Extract the [x, y] coordinate from the center of the cell holding the provided text.  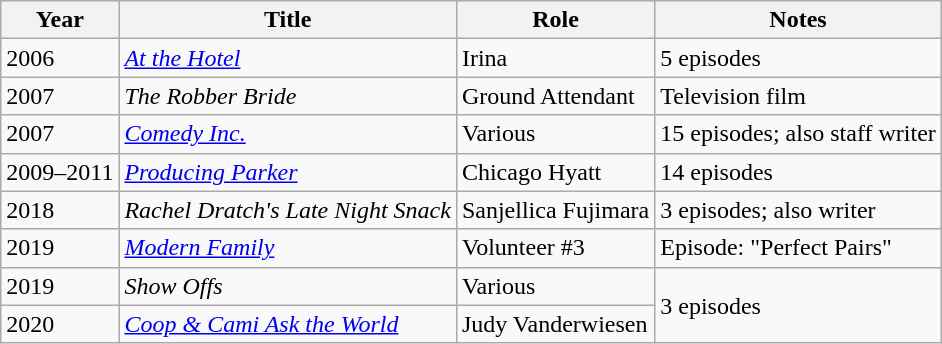
Notes [798, 20]
2009–2011 [60, 172]
3 episodes [798, 305]
15 episodes; also staff writer [798, 134]
Modern Family [288, 248]
3 episodes; also writer [798, 210]
Ground Attendant [555, 96]
2006 [60, 58]
Year [60, 20]
Comedy Inc. [288, 134]
Irina [555, 58]
2018 [60, 210]
Coop & Cami Ask the World [288, 324]
Rachel Dratch's Late Night Snack [288, 210]
14 episodes [798, 172]
Role [555, 20]
Television film [798, 96]
The Robber Bride [288, 96]
Producing Parker [288, 172]
5 episodes [798, 58]
Chicago Hyatt [555, 172]
Title [288, 20]
Judy Vanderwiesen [555, 324]
2020 [60, 324]
Episode: "Perfect Pairs" [798, 248]
Volunteer #3 [555, 248]
Sanjellica Fujimara [555, 210]
At the Hotel [288, 58]
Show Offs [288, 286]
